Determine the [X, Y] coordinate at the center of the cell enclosing the given text.  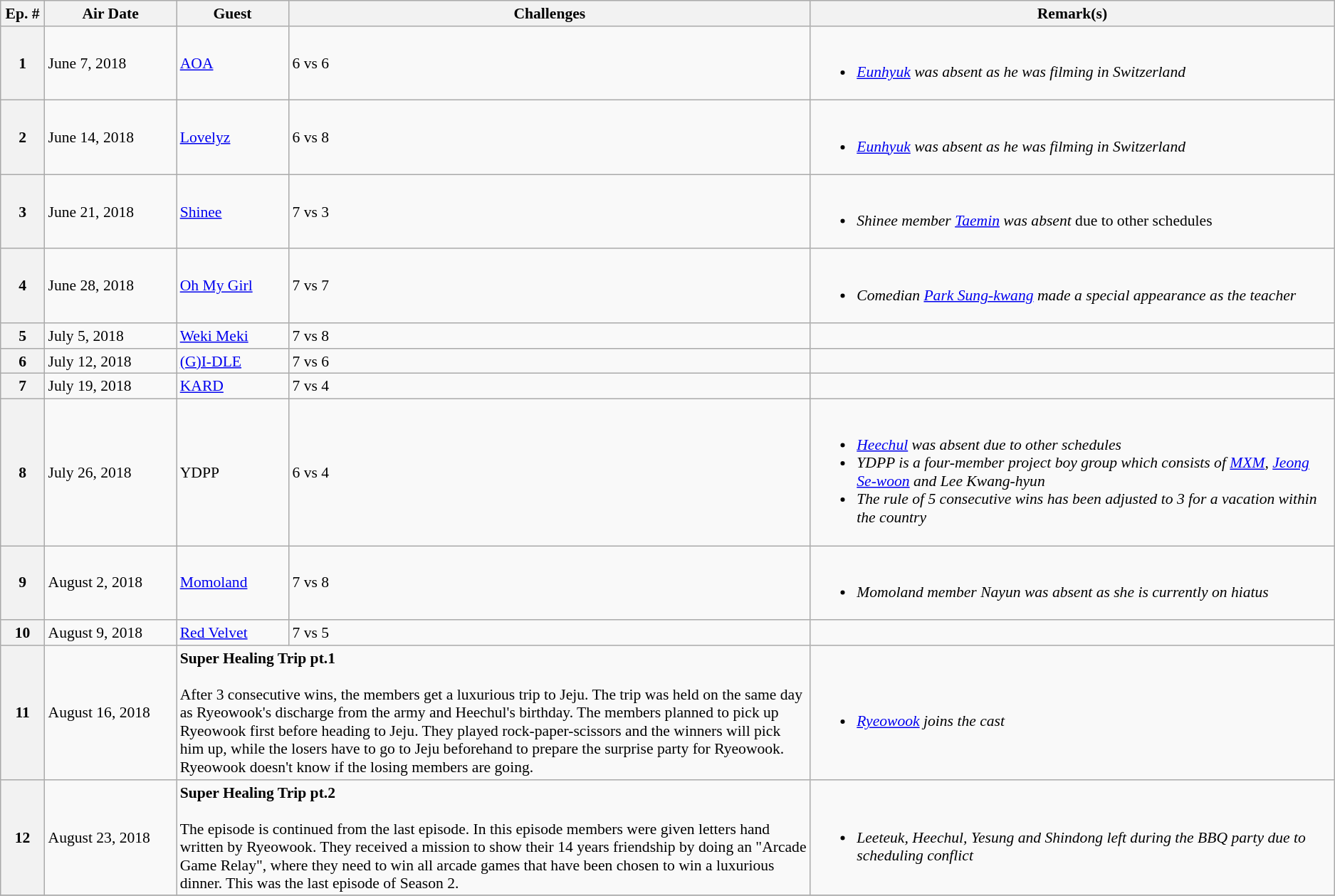
July 19, 2018 [110, 386]
Challenges [550, 14]
Guest [233, 14]
12 [23, 838]
4 [23, 286]
Leeteuk, Heechul, Yesung and Shindong left during the BBQ party due to scheduling conflict [1072, 838]
Momoland member Nayun was absent as she is currently on hiatus [1072, 583]
2 [23, 137]
AOA [233, 63]
July 12, 2018 [110, 362]
Red Velvet [233, 633]
KARD [233, 386]
10 [23, 633]
Shinee [233, 211]
June 7, 2018 [110, 63]
Momoland [233, 583]
Oh My Girl [233, 286]
7 vs 4 [550, 386]
5 [23, 336]
Air Date [110, 14]
Ryeowook joins the cast [1072, 713]
6 vs 4 [550, 473]
Remark(s) [1072, 14]
(G)I-DLE [233, 362]
6 vs 8 [550, 137]
1 [23, 63]
YDPP [233, 473]
3 [23, 211]
August 23, 2018 [110, 838]
June 28, 2018 [110, 286]
7 vs 6 [550, 362]
Lovelyz [233, 137]
August 16, 2018 [110, 713]
6 [23, 362]
Weki Meki [233, 336]
August 2, 2018 [110, 583]
11 [23, 713]
July 26, 2018 [110, 473]
7 vs 7 [550, 286]
June 21, 2018 [110, 211]
Shinee member Taemin was absent due to other schedules [1072, 211]
7 vs 5 [550, 633]
8 [23, 473]
Comedian Park Sung-kwang made a special appearance as the teacher [1072, 286]
7 [23, 386]
June 14, 2018 [110, 137]
9 [23, 583]
July 5, 2018 [110, 336]
6 vs 6 [550, 63]
Ep. # [23, 14]
7 vs 3 [550, 211]
August 9, 2018 [110, 633]
